Find where the given text appears and provide that cell's center as (x, y) coordinate. 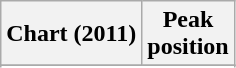
Peakposition (188, 34)
Chart (2011) (72, 34)
